Capture the cell that displays the provided text and extract its [X, Y] central coordinate. 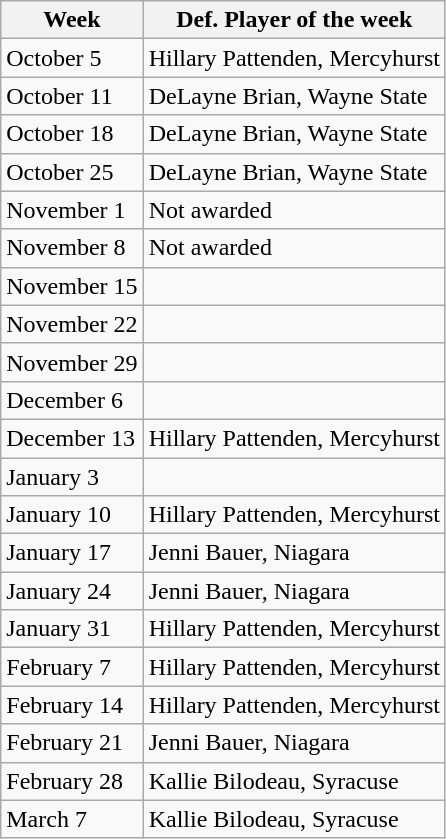
November 29 [72, 362]
Def. Player of the week [294, 20]
October 25 [72, 172]
December 13 [72, 438]
November 8 [72, 248]
October 11 [72, 96]
December 6 [72, 400]
February 28 [72, 781]
January 17 [72, 553]
Week [72, 20]
November 1 [72, 210]
January 3 [72, 477]
January 31 [72, 629]
February 7 [72, 667]
January 24 [72, 591]
February 14 [72, 705]
February 21 [72, 743]
October 5 [72, 58]
November 15 [72, 286]
November 22 [72, 324]
January 10 [72, 515]
October 18 [72, 134]
March 7 [72, 819]
